Output the [X, Y] coordinate of the center of the cell containing the given text.  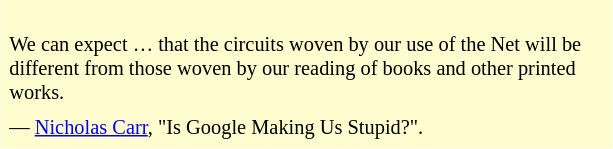
— Nicholas Carr, "Is Google Making Us Stupid?". [306, 128]
We can expect … that the circuits woven by our use of the Net will be different from those woven by our reading of books and other printed works. [306, 58]
